Pinpoint the cell where the given text exists, returning its (X, Y) midpoint coordinate. 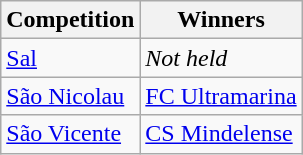
Winners (221, 20)
FC Ultramarina (221, 96)
São Vicente (70, 134)
Not held (221, 58)
Competition (70, 20)
CS Mindelense (221, 134)
São Nicolau (70, 96)
Sal (70, 58)
